Provide the (x, y) coordinate of the cell's center where the given text is located.  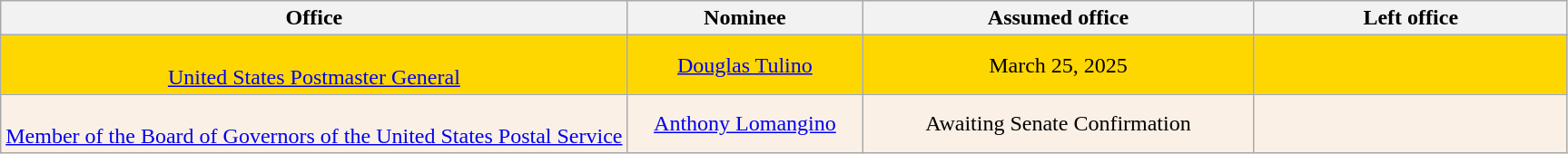
United States Postmaster General (314, 65)
Left office (1411, 18)
March 25, 2025 (1059, 65)
Awaiting Senate Confirmation (1059, 123)
Nominee (745, 18)
Assumed office (1059, 18)
Douglas Tulino (745, 65)
Member of the Board of Governors of the United States Postal Service (314, 123)
Office (314, 18)
Anthony Lomangino (745, 123)
